Output the [X, Y] coordinate of the center of the cell containing the given text.  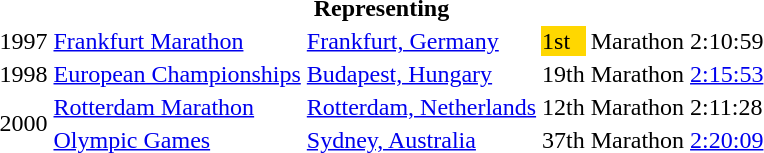
Rotterdam Marathon [177, 107]
1st [564, 41]
12th [564, 107]
Rotterdam, Netherlands [421, 107]
Frankfurt Marathon [177, 41]
Frankfurt, Germany [421, 41]
Budapest, Hungary [421, 74]
European Championships [177, 74]
19th [564, 74]
